Pinpoint the cell where the given text exists, returning its (x, y) midpoint coordinate. 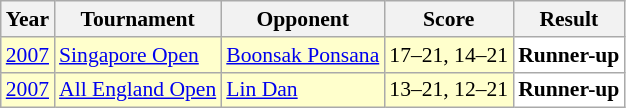
Result (568, 19)
Score (448, 19)
Boonsak Ponsana (302, 55)
Year (28, 19)
Lin Dan (302, 90)
Opponent (302, 19)
17–21, 14–21 (448, 55)
Singapore Open (138, 55)
All England Open (138, 90)
Tournament (138, 19)
13–21, 12–21 (448, 90)
